Pinpoint the cell where the given text exists, returning its [X, Y] midpoint coordinate. 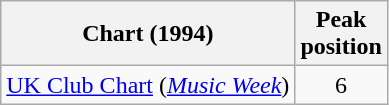
6 [341, 85]
Peakposition [341, 34]
UK Club Chart (Music Week) [148, 85]
Chart (1994) [148, 34]
